Return the (X, Y) coordinate for the center point of the cell that contains the specified text.  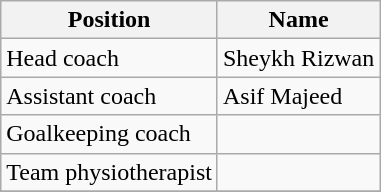
Sheykh Rizwan (298, 58)
Name (298, 20)
Head coach (110, 58)
Assistant coach (110, 96)
Team physiotherapist (110, 172)
Asif Majeed (298, 96)
Position (110, 20)
Goalkeeping coach (110, 134)
